Provide the [x, y] coordinate of the cell's center where the given text is located.  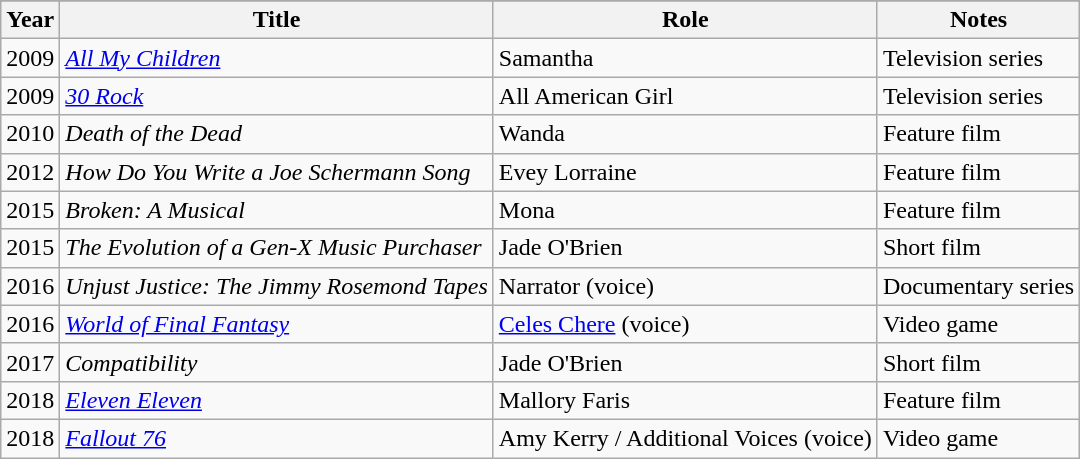
30 Rock [276, 96]
2017 [30, 362]
Documentary series [978, 286]
Year [30, 20]
Notes [978, 20]
Amy Kerry / Additional Voices (voice) [685, 438]
Mallory Faris [685, 400]
Celes Chere (voice) [685, 324]
Unjust Justice: The Jimmy Rosemond Tapes [276, 286]
All My Children [276, 58]
Samantha [685, 58]
Mona [685, 210]
Death of the Dead [276, 134]
2010 [30, 134]
Compatibility [276, 362]
2012 [30, 172]
Fallout 76 [276, 438]
Broken: A Musical [276, 210]
All American Girl [685, 96]
Role [685, 20]
Narrator (voice) [685, 286]
How Do You Write a Joe Schermann Song [276, 172]
Wanda [685, 134]
World of Final Fantasy [276, 324]
Evey Lorraine [685, 172]
The Evolution of a Gen-X Music Purchaser [276, 248]
Eleven Eleven [276, 400]
Title [276, 20]
